Locate the cell with the specified text and output its (X, Y) center coordinate. 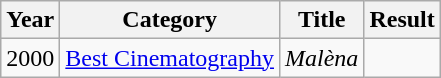
Title (322, 20)
Result (402, 20)
2000 (30, 58)
Year (30, 20)
Malèna (322, 58)
Best Cinematography (170, 58)
Category (170, 20)
